Provide the [X, Y] coordinate of the cell's center where the given text is located.  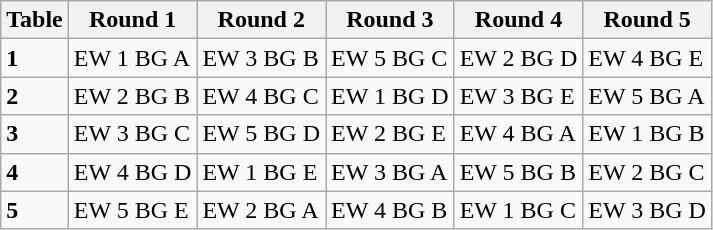
Round 1 [132, 20]
4 [35, 172]
5 [35, 210]
EW 1 BG C [518, 210]
EW 4 BG D [132, 172]
EW 2 BG C [648, 172]
EW 5 BG B [518, 172]
EW 3 BG B [262, 58]
Round 5 [648, 20]
Round 4 [518, 20]
EW 3 BG E [518, 96]
EW 3 BG C [132, 134]
EW 5 BG D [262, 134]
EW 4 BG B [390, 210]
2 [35, 96]
EW 1 BG B [648, 134]
EW 1 BG E [262, 172]
EW 5 BG E [132, 210]
EW 2 BG D [518, 58]
Round 2 [262, 20]
EW 2 BG A [262, 210]
EW 4 BG C [262, 96]
EW 4 BG A [518, 134]
EW 1 BG D [390, 96]
Table [35, 20]
EW 2 BG B [132, 96]
1 [35, 58]
EW 3 BG D [648, 210]
EW 5 BG C [390, 58]
EW 4 BG E [648, 58]
EW 3 BG A [390, 172]
3 [35, 134]
EW 2 BG E [390, 134]
EW 5 BG A [648, 96]
EW 1 BG A [132, 58]
Round 3 [390, 20]
